Scan for the cell matching the given text and deliver its [x, y] coordinate at center. 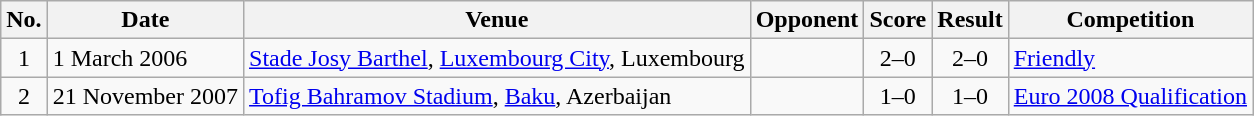
1 [24, 58]
Venue [498, 20]
1 March 2006 [145, 58]
Opponent [807, 20]
Result [970, 20]
21 November 2007 [145, 96]
Score [898, 20]
Friendly [1130, 58]
Euro 2008 Qualification [1130, 96]
No. [24, 20]
Competition [1130, 20]
Stade Josy Barthel, Luxembourg City, Luxembourg [498, 58]
Tofig Bahramov Stadium, Baku, Azerbaijan [498, 96]
2 [24, 96]
Date [145, 20]
